Pinpoint the cell where the given text exists, returning its [X, Y] midpoint coordinate. 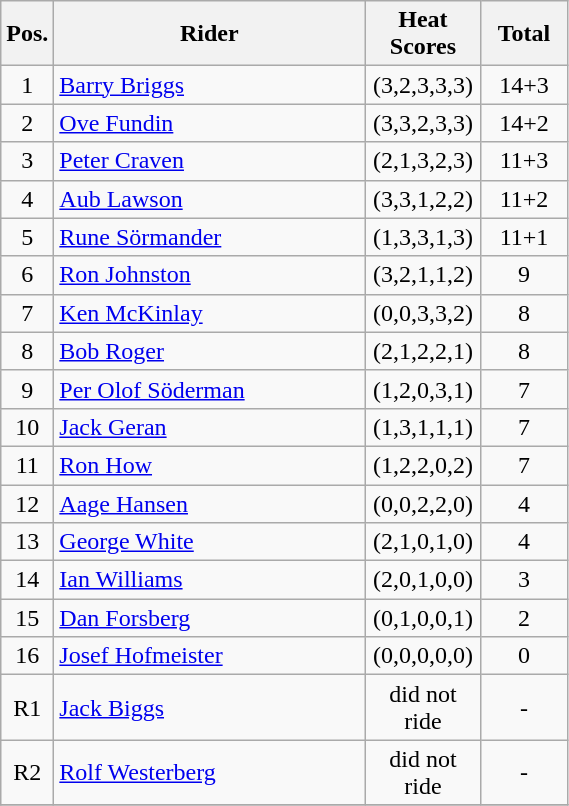
Dan Forsberg [210, 618]
(1,3,3,1,3) [423, 237]
(2,1,2,2,1) [423, 351]
Jack Biggs [210, 708]
Ian Williams [210, 580]
Rider [210, 34]
11+1 [524, 237]
(2,1,3,2,3) [423, 161]
14+3 [524, 85]
(0,0,0,0,0) [423, 656]
(1,2,0,3,1) [423, 389]
12 [28, 503]
Ken McKinlay [210, 313]
Bob Roger [210, 351]
(3,2,3,3,3) [423, 85]
Total [524, 34]
0 [524, 656]
1 [28, 85]
11+3 [524, 161]
(0,0,3,3,2) [423, 313]
Per Olof Söderman [210, 389]
(0,0,2,2,0) [423, 503]
14 [28, 580]
13 [28, 542]
Jack Geran [210, 427]
14+2 [524, 123]
George White [210, 542]
Ron Johnston [210, 275]
Barry Briggs [210, 85]
Ron How [210, 465]
R1 [28, 708]
5 [28, 237]
Pos. [28, 34]
16 [28, 656]
Rolf Westerberg [210, 772]
Josef Hofmeister [210, 656]
Ove Fundin [210, 123]
6 [28, 275]
Peter Craven [210, 161]
R2 [28, 772]
(2,0,1,0,0) [423, 580]
10 [28, 427]
15 [28, 618]
Aage Hansen [210, 503]
11+2 [524, 199]
(0,1,0,0,1) [423, 618]
(3,2,1,1,2) [423, 275]
(1,3,1,1,1) [423, 427]
(2,1,0,1,0) [423, 542]
11 [28, 465]
(3,3,1,2,2) [423, 199]
(3,3,2,3,3) [423, 123]
Heat Scores [423, 34]
Rune Sörmander [210, 237]
Aub Lawson [210, 199]
(1,2,2,0,2) [423, 465]
